Capture the cell that displays the provided text and extract its (x, y) central coordinate. 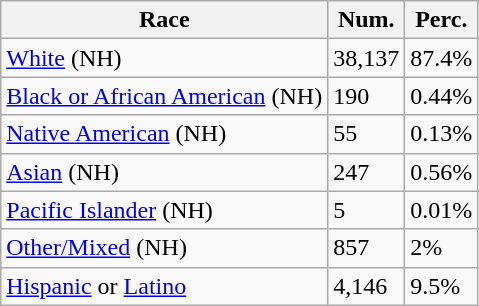
Race (164, 20)
Black or African American (NH) (164, 96)
Pacific Islander (NH) (164, 210)
Native American (NH) (164, 134)
Perc. (442, 20)
5 (366, 210)
55 (366, 134)
Hispanic or Latino (164, 286)
87.4% (442, 58)
0.44% (442, 96)
190 (366, 96)
247 (366, 172)
9.5% (442, 286)
0.01% (442, 210)
Asian (NH) (164, 172)
White (NH) (164, 58)
4,146 (366, 286)
857 (366, 248)
38,137 (366, 58)
Other/Mixed (NH) (164, 248)
0.13% (442, 134)
2% (442, 248)
Num. (366, 20)
0.56% (442, 172)
